Provide the [x, y] coordinate of the cell's center where the given text is located.  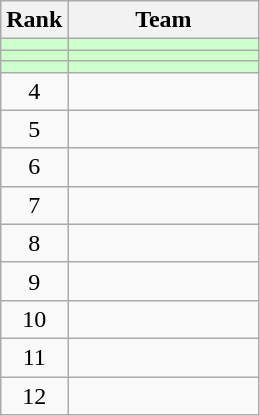
8 [34, 243]
10 [34, 319]
7 [34, 205]
12 [34, 395]
Rank [34, 20]
5 [34, 129]
11 [34, 357]
6 [34, 167]
Team [164, 20]
4 [34, 91]
9 [34, 281]
